Return the (X, Y) coordinate for the center point of the cell that contains the specified text.  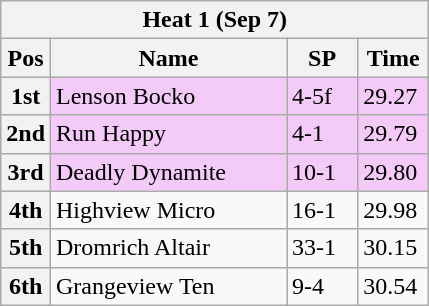
29.79 (394, 134)
Deadly Dynamite (169, 172)
Grangeview Ten (169, 286)
16-1 (322, 210)
5th (26, 248)
3rd (26, 172)
Name (169, 58)
9-4 (322, 286)
4th (26, 210)
10-1 (322, 172)
29.80 (394, 172)
Highview Micro (169, 210)
6th (26, 286)
Run Happy (169, 134)
Dromrich Altair (169, 248)
4-1 (322, 134)
2nd (26, 134)
Lenson Bocko (169, 96)
SP (322, 58)
1st (26, 96)
30.15 (394, 248)
Pos (26, 58)
30.54 (394, 286)
29.98 (394, 210)
Time (394, 58)
Heat 1 (Sep 7) (215, 20)
29.27 (394, 96)
33-1 (322, 248)
4-5f (322, 96)
